Extract the [X, Y] coordinate from the center of the cell holding the provided text.  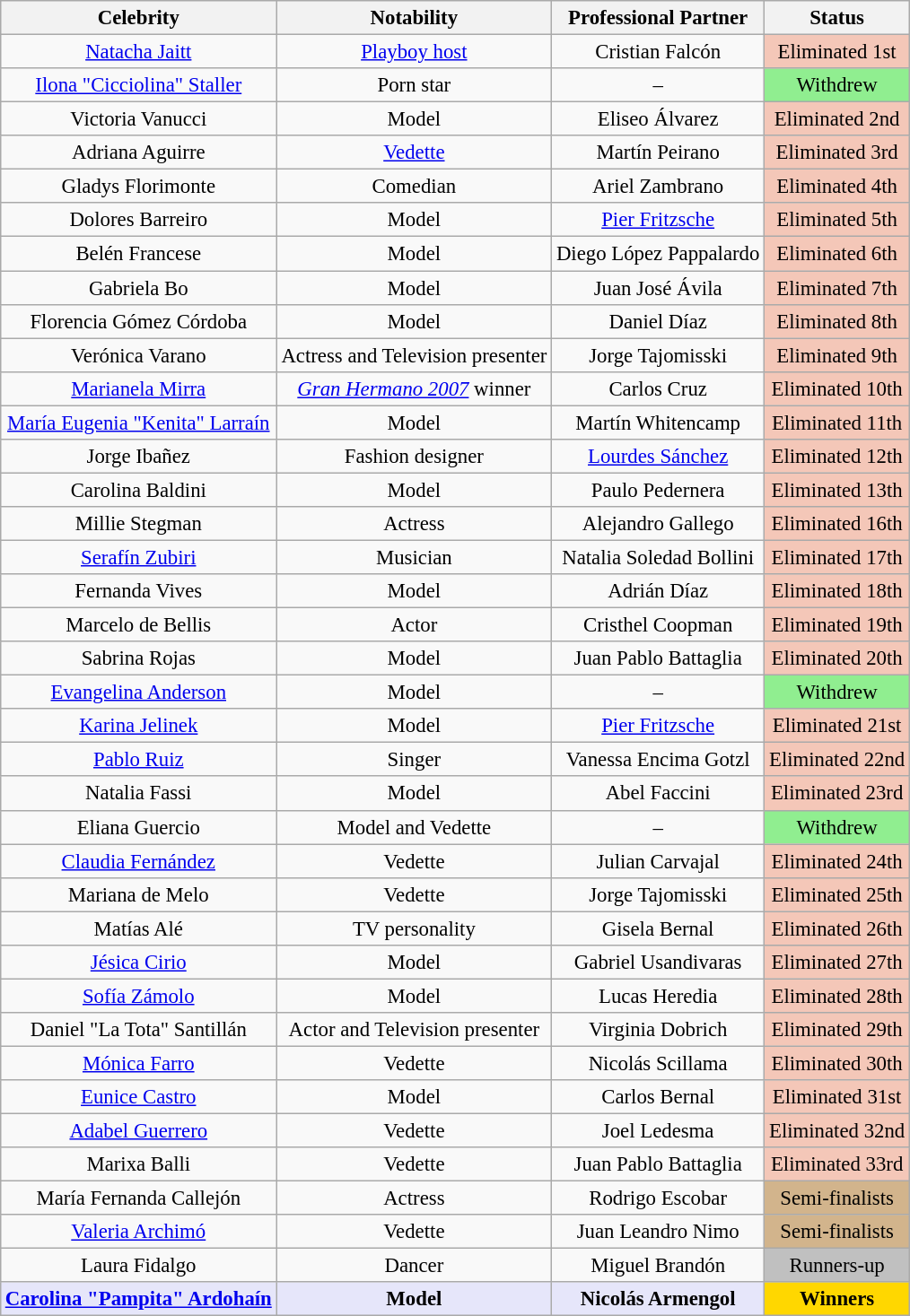
Comedian [415, 187]
Eliminated 7th [837, 288]
Juan José Ávila [659, 288]
Eliminated 2nd [837, 119]
Eliminated 13th [837, 490]
Celebrity [138, 18]
Eliminated 6th [837, 254]
Eliminated 19th [837, 624]
Eliminated 24th [837, 861]
Eliminated 29th [837, 1030]
Eliminated 31st [837, 1097]
Eliminated 8th [837, 321]
Adabel Guerrero [138, 1130]
Marixa Balli [138, 1164]
Eliminated 3rd [837, 153]
Eliminated 20th [837, 658]
Eliminated 26th [837, 928]
Lucas Heredia [659, 996]
Laura Fidalgo [138, 1266]
Daniel Díaz [659, 321]
Jorge Ibañez [138, 456]
Status [837, 18]
Runners-up [837, 1266]
Verónica Varano [138, 355]
Gladys Florimonte [138, 187]
Daniel "La Tota" Santillán [138, 1030]
Rodrigo Escobar [659, 1198]
Marcelo de Bellis [138, 624]
Millie Stegman [138, 524]
Lourdes Sánchez [659, 456]
Eliminated 16th [837, 524]
Gran Hermano 2007 winner [415, 388]
Eliminated 33rd [837, 1164]
Vanessa Encima Gotzl [659, 760]
Adriana Aguirre [138, 153]
Eliminated 21st [837, 726]
Ariel Zambrano [659, 187]
Virginia Dobrich [659, 1030]
Natalia Soledad Bollini [659, 557]
Mariana de Melo [138, 894]
Eunice Castro [138, 1097]
Eliminated 9th [837, 355]
Dancer [415, 1266]
Playboy host [415, 51]
Actor [415, 624]
Eliseo Álvarez [659, 119]
Ilona "Cicciolina" Staller [138, 85]
Carlos Bernal [659, 1097]
Valeria Archimó [138, 1232]
Martín Peirano [659, 153]
Eliminated 18th [837, 591]
Model and Vedette [415, 827]
Eliminated 22nd [837, 760]
Dolores Barreiro [138, 220]
Eliminated 23rd [837, 793]
Nicolás Scillama [659, 1063]
Eliminated 10th [837, 388]
Gabriel Usandivaras [659, 962]
Eliminated 32nd [837, 1130]
Eliminated 1st [837, 51]
Diego López Pappalardo [659, 254]
Marianela Mirra [138, 388]
Sabrina Rojas [138, 658]
Serafín Zubiri [138, 557]
Eliana Guercio [138, 827]
Abel Faccini [659, 793]
Sofía Zámolo [138, 996]
Carolina "Pampita" Ardohaín [138, 1299]
Julian Carvajal [659, 861]
Victoria Vanucci [138, 119]
Actress and Television presenter [415, 355]
Pablo Ruiz [138, 760]
Natalia Fassi [138, 793]
María Eugenia "Kenita" Larraín [138, 423]
Porn star [415, 85]
Eliminated 17th [837, 557]
Karina Jelinek [138, 726]
Claudia Fernández [138, 861]
Jésica Cirio [138, 962]
Gisela Bernal [659, 928]
Joel Ledesma [659, 1130]
Florencia Gómez Córdoba [138, 321]
Eliminated 30th [837, 1063]
Musician [415, 557]
Eliminated 25th [837, 894]
Eliminated 4th [837, 187]
Natacha Jaitt [138, 51]
Matías Alé [138, 928]
María Fernanda Callejón [138, 1198]
Carolina Baldini [138, 490]
Professional Partner [659, 18]
Nicolás Armengol [659, 1299]
Actor and Television presenter [415, 1030]
TV personality [415, 928]
Eliminated 5th [837, 220]
Singer [415, 760]
Eliminated 11th [837, 423]
Belén Francese [138, 254]
Cristhel Coopman [659, 624]
Paulo Pedernera [659, 490]
Eliminated 28th [837, 996]
Fashion designer [415, 456]
Martín Whitencamp [659, 423]
Gabriela Bo [138, 288]
Notability [415, 18]
Eliminated 27th [837, 962]
Alejandro Gallego [659, 524]
Miguel Brandón [659, 1266]
Evangelina Anderson [138, 693]
Winners [837, 1299]
Cristian Falcón [659, 51]
Eliminated 12th [837, 456]
Carlos Cruz [659, 388]
Fernanda Vives [138, 591]
Juan Leandro Nimo [659, 1232]
Mónica Farro [138, 1063]
Adrián Díaz [659, 591]
